Locate the cell with the specified text and output its [x, y] center coordinate. 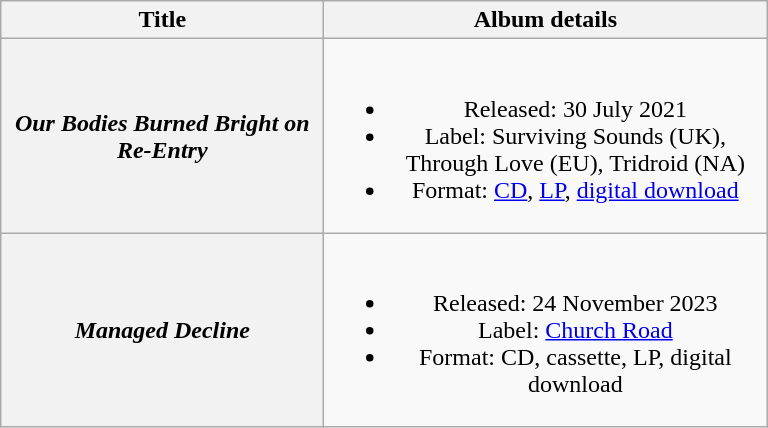
Released: 30 July 2021Label: Surviving Sounds (UK), Through Love (EU), Tridroid (NA)Format: CD, LP, digital download [546, 136]
Title [162, 20]
Released: 24 November 2023Label: Church RoadFormat: CD, cassette, LP, digital download [546, 330]
Our Bodies Burned Bright on Re-Entry [162, 136]
Managed Decline [162, 330]
Album details [546, 20]
